Output the (X, Y) coordinate of the center of the cell containing the given text.  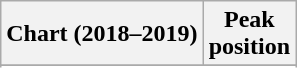
Chart (2018–2019) (102, 34)
Peakposition (249, 34)
